Output the (X, Y) coordinate of the center of the cell containing the given text.  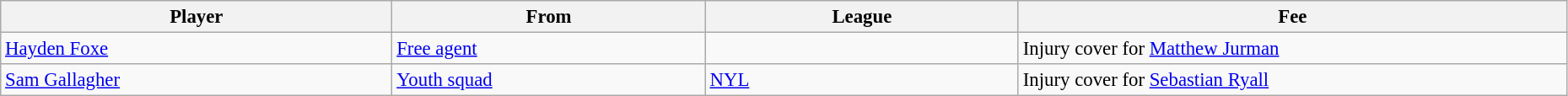
Injury cover for Sebastian Ryall (1292, 80)
Injury cover for Matthew Jurman (1292, 49)
Free agent (548, 49)
Fee (1292, 17)
Hayden Foxe (197, 49)
League (862, 17)
From (548, 17)
NYL (862, 80)
Youth squad (548, 80)
Sam Gallagher (197, 80)
Player (197, 17)
